Scan for the cell matching the given text and deliver its [x, y] coordinate at center. 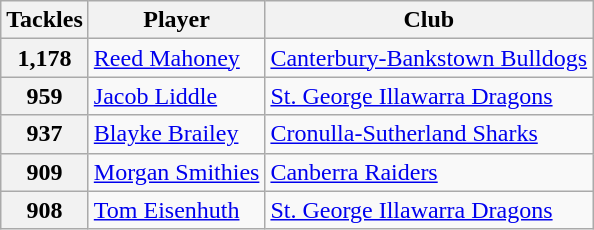
1,178 [45, 58]
Canberra Raiders [429, 172]
Tackles [45, 20]
Jacob Liddle [176, 96]
Canterbury-Bankstown Bulldogs [429, 58]
Blayke Brailey [176, 134]
Cronulla-Sutherland Sharks [429, 134]
Player [176, 20]
Reed Mahoney [176, 58]
Tom Eisenhuth [176, 210]
959 [45, 96]
937 [45, 134]
908 [45, 210]
Morgan Smithies [176, 172]
Club [429, 20]
909 [45, 172]
